Capture the cell that displays the provided text and extract its (X, Y) central coordinate. 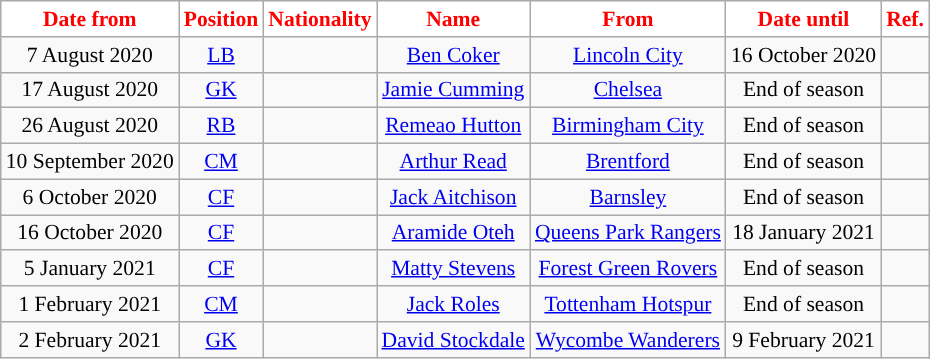
Date until (804, 19)
Aramide Oteh (454, 233)
2 February 2021 (90, 340)
Tottenham Hotspur (628, 304)
6 October 2020 (90, 197)
17 August 2020 (90, 90)
5 January 2021 (90, 269)
Nationality (320, 19)
LB (221, 55)
Date from (90, 19)
From (628, 19)
7 August 2020 (90, 55)
Chelsea (628, 90)
Arthur Read (454, 162)
Jamie Cumming (454, 90)
Ben Coker (454, 55)
Forest Green Rovers (628, 269)
10 September 2020 (90, 162)
18 January 2021 (804, 233)
David Stockdale (454, 340)
Position (221, 19)
Barnsley (628, 197)
Brentford (628, 162)
Matty Stevens (454, 269)
Queens Park Rangers (628, 233)
Birmingham City (628, 126)
Wycombe Wanderers (628, 340)
9 February 2021 (804, 340)
Ref. (905, 19)
26 August 2020 (90, 126)
Lincoln City (628, 55)
Jack Aitchison (454, 197)
Jack Roles (454, 304)
1 February 2021 (90, 304)
Name (454, 19)
Remeao Hutton (454, 126)
RB (221, 126)
